Return (X, Y) of the center of cell containing provided text 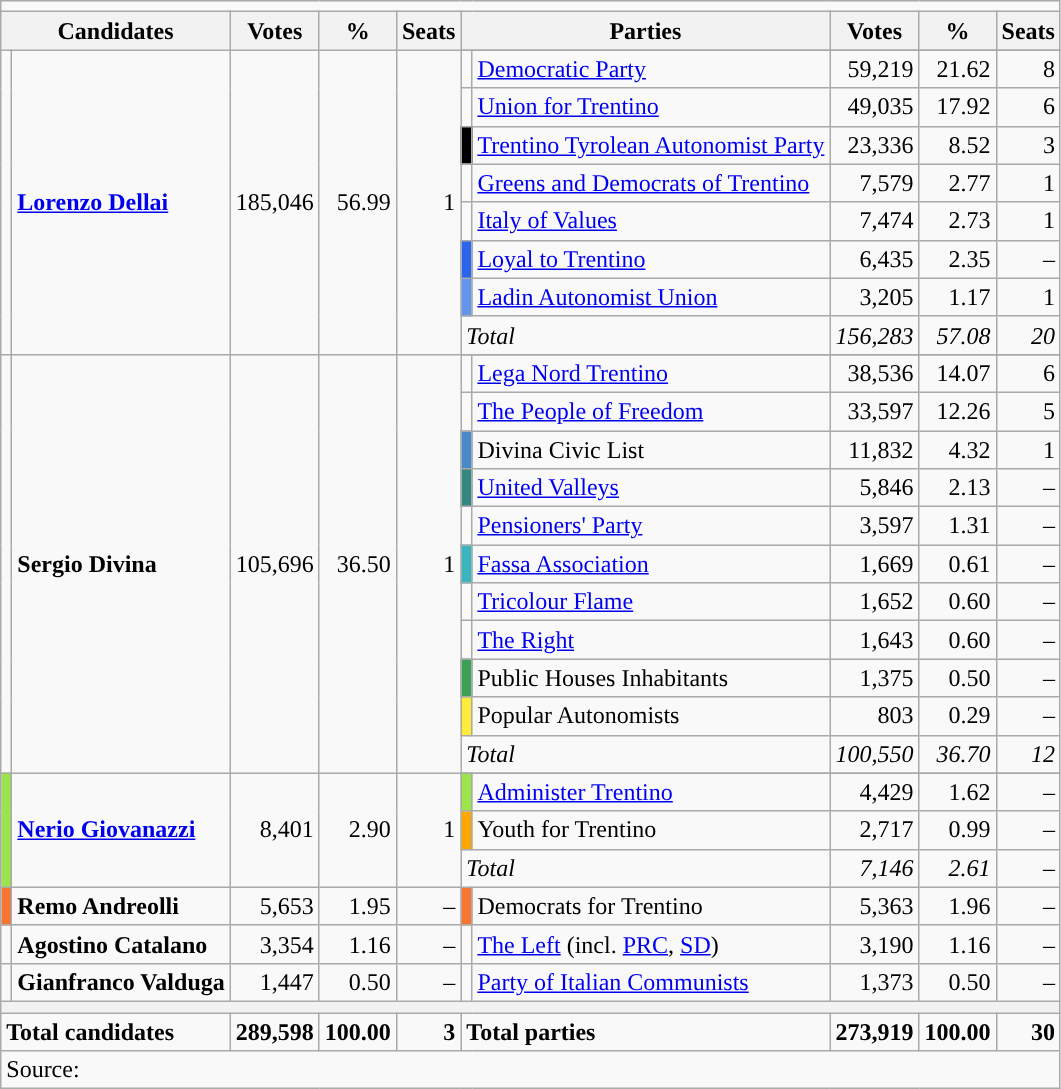
2.13 (958, 488)
1.31 (958, 526)
30 (1028, 1031)
Sergio Divina (121, 564)
Trentino Tyrolean Autonomist Party (651, 145)
4,429 (874, 792)
0.61 (958, 564)
Lega Nord Trentino (651, 373)
11,832 (874, 449)
12.26 (958, 411)
273,919 (874, 1031)
2.90 (358, 830)
2.77 (958, 183)
The People of Freedom (651, 411)
23,336 (874, 145)
Democratic Party (651, 69)
36.70 (958, 754)
5 (1028, 411)
17.92 (958, 107)
3,597 (874, 526)
38,536 (874, 373)
Democrats for Trentino (651, 906)
289,598 (274, 1031)
Total candidates (116, 1031)
Ladin Autonomist Union (651, 297)
Lorenzo Dellai (121, 202)
57.08 (958, 335)
The Left (incl. PRC, SD) (651, 944)
Public Houses Inhabitants (651, 678)
Union for Trentino (651, 107)
1,652 (874, 602)
7,146 (874, 868)
105,696 (274, 564)
5,846 (874, 488)
7,579 (874, 183)
1,447 (274, 982)
8,401 (274, 830)
Candidates (116, 31)
5,363 (874, 906)
3,205 (874, 297)
Tricolour Flame (651, 602)
Source: (531, 1070)
3,354 (274, 944)
0.29 (958, 716)
Administer Trentino (651, 792)
1.96 (958, 906)
2.73 (958, 221)
1,373 (874, 982)
1,643 (874, 640)
Gianfranco Valduga (121, 982)
1.17 (958, 297)
6,435 (874, 259)
Pensioners' Party (651, 526)
100,550 (874, 754)
Agostino Catalano (121, 944)
8.52 (958, 145)
56.99 (358, 202)
Loyal to Trentino (651, 259)
1.62 (958, 792)
1.95 (358, 906)
Greens and Democrats of Trentino (651, 183)
The Right (651, 640)
0.99 (958, 830)
Nerio Giovanazzi (121, 830)
21.62 (958, 69)
33,597 (874, 411)
156,283 (874, 335)
20 (1028, 335)
14.07 (958, 373)
8 (1028, 69)
59,219 (874, 69)
Divina Civic List (651, 449)
36.50 (358, 564)
Popular Autonomists (651, 716)
United Valleys (651, 488)
185,046 (274, 202)
12 (1028, 754)
Italy of Values (651, 221)
2.35 (958, 259)
803 (874, 716)
Total parties (646, 1031)
1,375 (874, 678)
4.32 (958, 449)
Party of Italian Communists (651, 982)
1,669 (874, 564)
Parties (646, 31)
49,035 (874, 107)
Fassa Association (651, 564)
Remo Andreolli (121, 906)
2,717 (874, 830)
3,190 (874, 944)
Youth for Trentino (651, 830)
2.61 (958, 868)
7,474 (874, 221)
5,653 (274, 906)
